Detect which cell encompasses the target text, then output its [x, y] center coordinate. 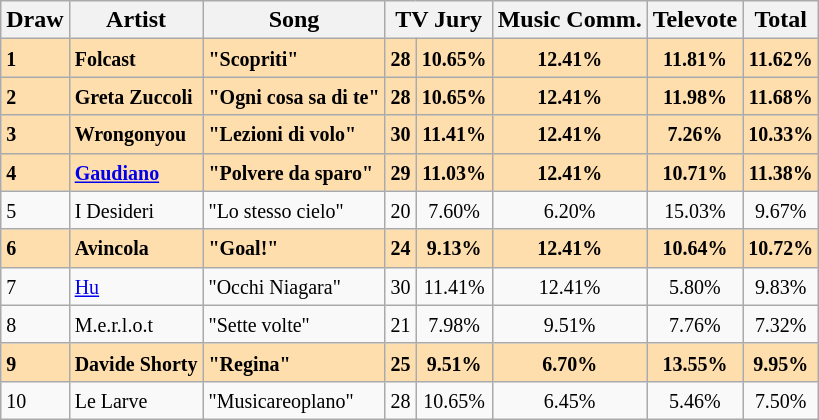
5.80% [694, 286]
TV Jury [438, 20]
7.26% [694, 134]
Greta Zuccoli [136, 96]
5.46% [694, 400]
"Scopriti" [294, 58]
Hu [136, 286]
"Polvere da sparo" [294, 172]
4 [35, 172]
7.60% [454, 210]
10.64% [694, 248]
3 [35, 134]
10 [35, 400]
7.50% [781, 400]
10.71% [694, 172]
15.03% [694, 210]
"Ogni cosa sa di te" [294, 96]
"Occhi Niagara" [294, 286]
Televote [694, 20]
"Lo stesso cielo" [294, 210]
"Goal!" [294, 248]
11.68% [781, 96]
11.98% [694, 96]
"Regina" [294, 362]
Gaudiano [136, 172]
11.81% [694, 58]
10.72% [781, 248]
7.76% [694, 324]
7.32% [781, 324]
6.45% [570, 400]
"Sette volte" [294, 324]
Folcast [136, 58]
Wrongonyou [136, 134]
5 [35, 210]
11.03% [454, 172]
Total [781, 20]
Artist [136, 20]
29 [400, 172]
25 [400, 362]
"Musicareoplano" [294, 400]
6 [35, 248]
24 [400, 248]
9.13% [454, 248]
M.e.r.l.o.t [136, 324]
Avincola [136, 248]
6.70% [570, 362]
20 [400, 210]
10.33% [781, 134]
9.67% [781, 210]
11.62% [781, 58]
Song [294, 20]
I Desideri [136, 210]
6.20% [570, 210]
7 [35, 286]
Music Comm. [570, 20]
9.95% [781, 362]
Draw [35, 20]
Davide Shorty [136, 362]
Le Larve [136, 400]
7.98% [454, 324]
"Lezioni di volo" [294, 134]
2 [35, 96]
11.38% [781, 172]
9 [35, 362]
21 [400, 324]
13.55% [694, 362]
1 [35, 58]
9.83% [781, 286]
8 [35, 324]
